Return the [x, y] coordinate for the center point of the cell that contains the specified text.  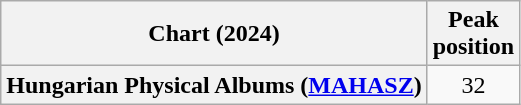
Chart (2024) [214, 34]
Peakposition [473, 34]
32 [473, 85]
Hungarian Physical Albums (MAHASZ) [214, 85]
